For the text-containing cell, return its midpoint in (x, y) coordinate format. 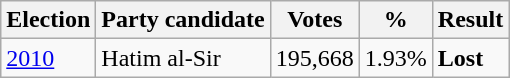
Hatim al-Sir (183, 58)
2010 (48, 58)
Result (470, 20)
Votes (314, 20)
% (396, 20)
195,668 (314, 58)
Lost (470, 58)
Party candidate (183, 20)
1.93% (396, 58)
Election (48, 20)
